Search for the cell housing the specified text and yield its (X, Y) center coordinate. 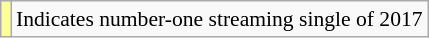
Indicates number-one streaming single of 2017 (220, 19)
